Find where the given text appears and provide that cell's center as [x, y] coordinate. 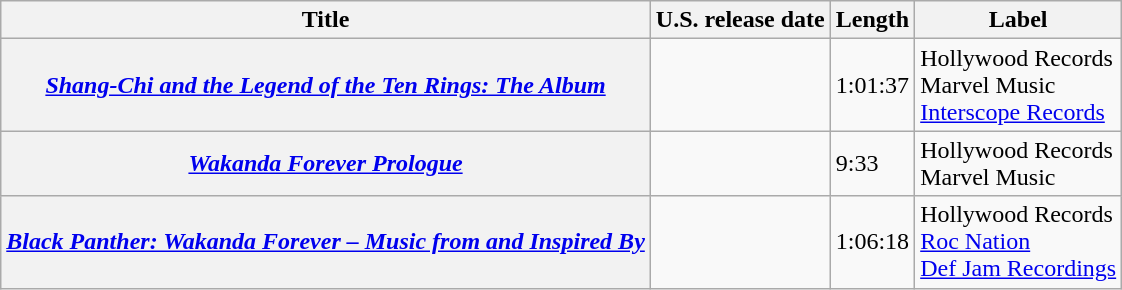
Hollywood RecordsMarvel MusicInterscope Records [1018, 85]
U.S. release date [740, 20]
Length [872, 20]
Wakanda Forever Prologue [326, 164]
Hollywood RecordsMarvel Music [1018, 164]
Shang-Chi and the Legend of the Ten Rings: The Album [326, 85]
1:01:37 [872, 85]
Title [326, 20]
Hollywood RecordsRoc NationDef Jam Recordings [1018, 242]
1:06:18 [872, 242]
Black Panther: Wakanda Forever – Music from and Inspired By [326, 242]
9:33 [872, 164]
Label [1018, 20]
